Return the [X, Y] coordinate for the center point of the cell that contains the specified text.  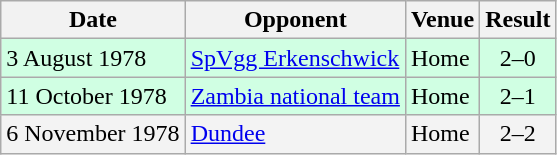
3 August 1978 [93, 58]
SpVgg Erkenschwick [295, 58]
2–1 [518, 96]
11 October 1978 [93, 96]
Result [518, 20]
Zambia national team [295, 96]
2–2 [518, 134]
Dundee [295, 134]
6 November 1978 [93, 134]
2–0 [518, 58]
Opponent [295, 20]
Venue [442, 20]
Date [93, 20]
